Extract the (X, Y) coordinate from the center of the cell holding the provided text.  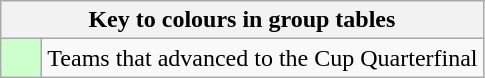
Key to colours in group tables (242, 20)
Teams that advanced to the Cup Quarterfinal (262, 58)
